Return (X, Y) of the center of cell containing provided text 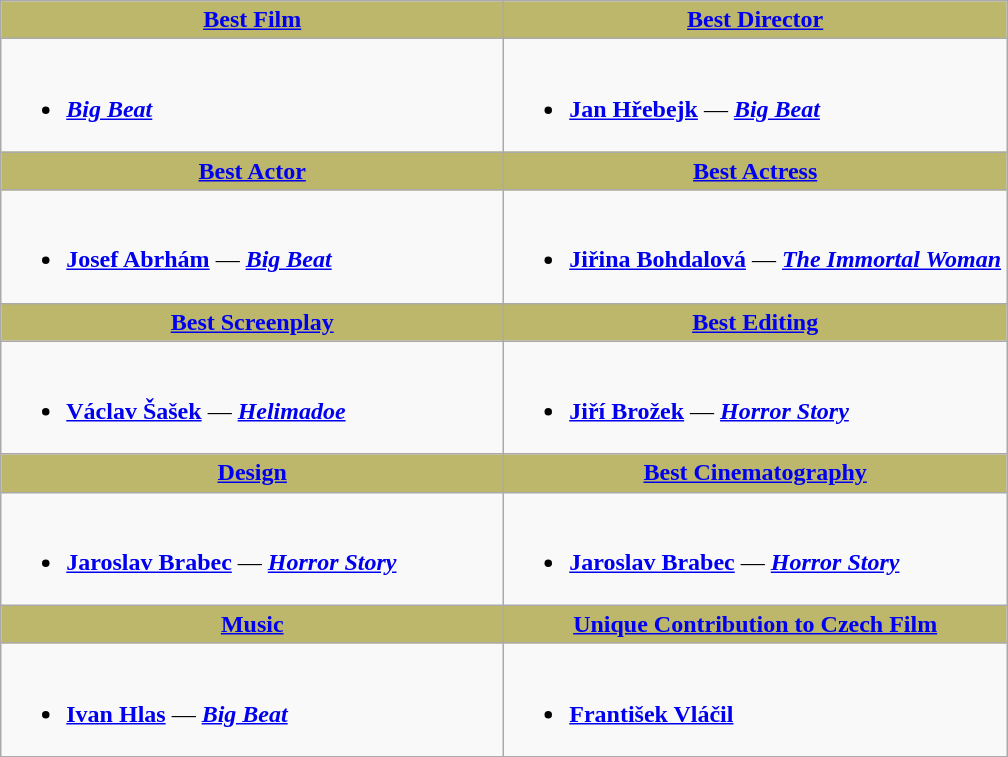
Best Actor (252, 171)
Best Editing (756, 322)
Jiří Brožek — Horror Story (756, 398)
Best Director (756, 20)
František Vláčil (756, 700)
Ivan Hlas — Big Beat (252, 700)
Best Film (252, 20)
Václav Šašek — Helimadoe (252, 398)
Music (252, 624)
Jan Hřebejk — Big Beat (756, 96)
Best Actress (756, 171)
Design (252, 473)
Unique Contribution to Czech Film (756, 624)
Jiřina Bohdalová — The Immortal Woman (756, 246)
Best Cinematography (756, 473)
Best Screenplay (252, 322)
Big Beat (252, 96)
Josef Abrhám — Big Beat (252, 246)
